Return the [X, Y] coordinate for the center point of the cell that contains the specified text.  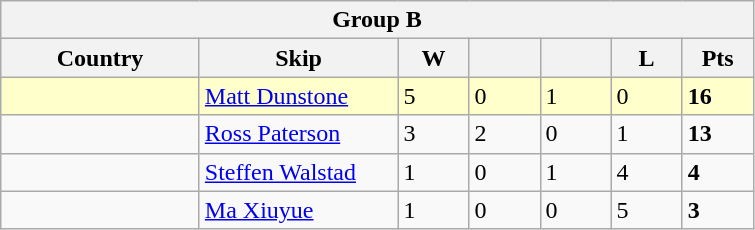
Pts [718, 58]
Ross Paterson [298, 134]
13 [718, 134]
Skip [298, 58]
Country [100, 58]
Steffen Walstad [298, 172]
Ma Xiuyue [298, 210]
2 [504, 134]
Matt Dunstone [298, 96]
W [434, 58]
Group B [377, 20]
16 [718, 96]
L [646, 58]
